Find where the given text appears and provide that cell's center as (X, Y) coordinate. 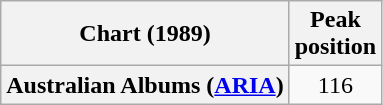
Australian Albums (ARIA) (145, 85)
116 (335, 85)
Chart (1989) (145, 34)
Peakposition (335, 34)
